Locate the cell with the specified text and output its (X, Y) center coordinate. 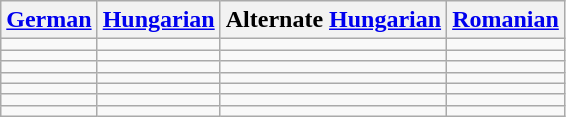
German (49, 20)
Hungarian (158, 20)
Alternate Hungarian (333, 20)
Romanian (506, 20)
